Capture the cell that displays the provided text and extract its (x, y) central coordinate. 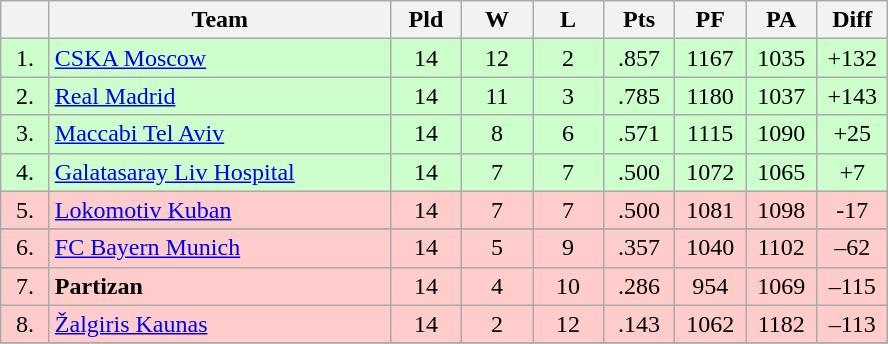
Pld (426, 20)
10 (568, 286)
4. (26, 172)
Galatasaray Liv Hospital (220, 172)
1180 (710, 96)
1069 (782, 286)
W (496, 20)
1102 (782, 248)
+7 (852, 172)
1065 (782, 172)
1040 (710, 248)
Partizan (220, 286)
Real Madrid (220, 96)
1090 (782, 134)
.571 (640, 134)
FC Bayern Munich (220, 248)
PF (710, 20)
2. (26, 96)
Lokomotiv Kuban (220, 210)
–115 (852, 286)
.857 (640, 58)
8. (26, 324)
11 (496, 96)
L (568, 20)
Diff (852, 20)
1182 (782, 324)
Team (220, 20)
.785 (640, 96)
1072 (710, 172)
PA (782, 20)
4 (496, 286)
Pts (640, 20)
1037 (782, 96)
9 (568, 248)
1167 (710, 58)
8 (496, 134)
1115 (710, 134)
.143 (640, 324)
3 (568, 96)
.357 (640, 248)
1098 (782, 210)
954 (710, 286)
+143 (852, 96)
1035 (782, 58)
Maccabi Tel Aviv (220, 134)
7. (26, 286)
6. (26, 248)
Žalgiris Kaunas (220, 324)
5 (496, 248)
+132 (852, 58)
1062 (710, 324)
–113 (852, 324)
6 (568, 134)
–62 (852, 248)
.286 (640, 286)
3. (26, 134)
-17 (852, 210)
1. (26, 58)
1081 (710, 210)
CSKA Moscow (220, 58)
5. (26, 210)
+25 (852, 134)
